Extract the (x, y) coordinate from the center of the cell holding the provided text.  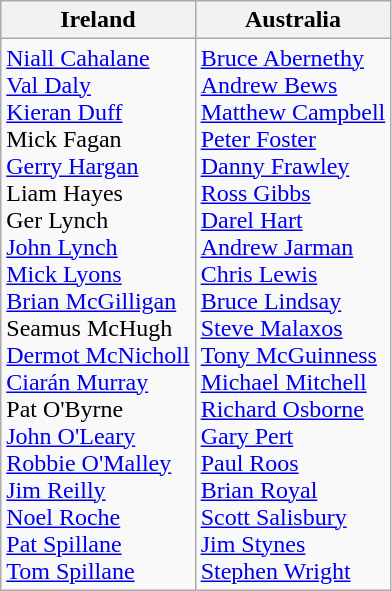
Ireland (98, 20)
Australia (293, 20)
